Detect which cell encompasses the target text, then output its [x, y] center coordinate. 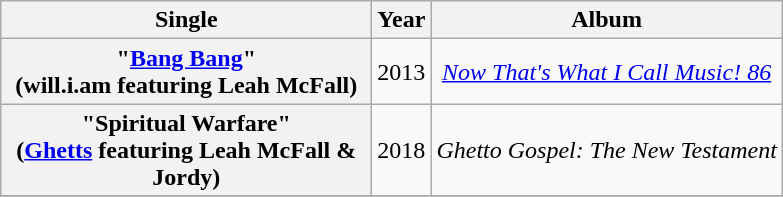
Now That's What I Call Music! 86 [606, 72]
"Spiritual Warfare"(Ghetts featuring Leah McFall & Jordy) [186, 150]
Single [186, 20]
Album [606, 20]
Year [402, 20]
2013 [402, 72]
"Bang Bang"(will.i.am featuring Leah McFall) [186, 72]
2018 [402, 150]
Ghetto Gospel: The New Testament [606, 150]
